Scan for the cell matching the given text and deliver its [x, y] coordinate at center. 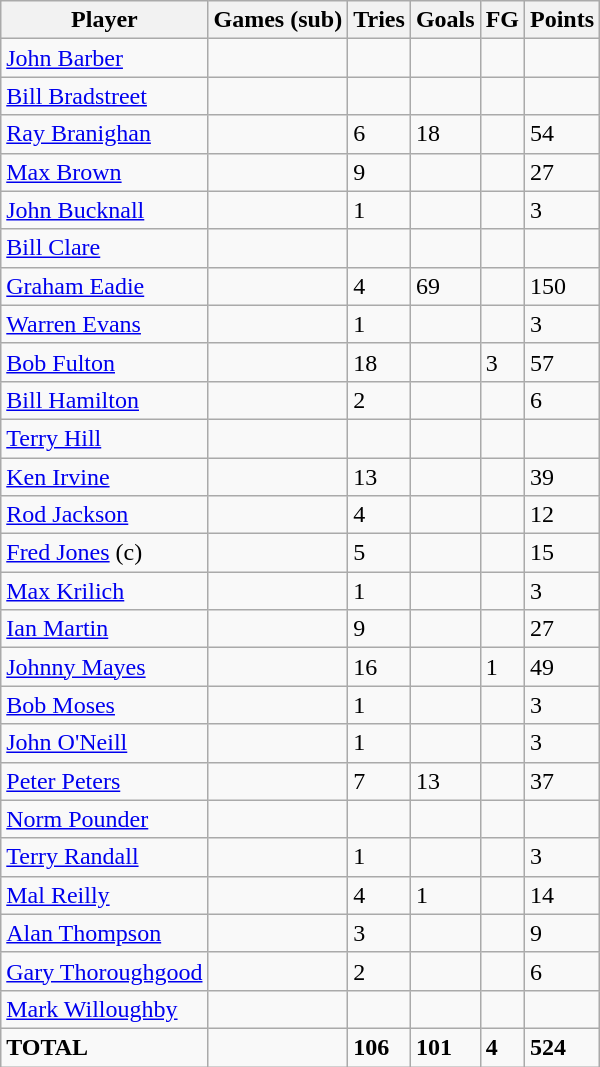
Terry Randall [104, 857]
Bill Bradstreet [104, 96]
John Barber [104, 58]
39 [562, 477]
150 [562, 286]
16 [380, 667]
5 [380, 553]
Alan Thompson [104, 933]
Johnny Mayes [104, 667]
Bill Clare [104, 248]
106 [380, 1047]
Bob Moses [104, 705]
57 [562, 362]
Terry Hill [104, 438]
524 [562, 1047]
Max Brown [104, 172]
Max Krilich [104, 591]
John Bucknall [104, 210]
Gary Thoroughgood [104, 971]
Games (sub) [278, 20]
Ray Branighan [104, 134]
Ian Martin [104, 629]
Rod Jackson [104, 515]
Tries [380, 20]
Bob Fulton [104, 362]
15 [562, 553]
7 [380, 781]
Points [562, 20]
Warren Evans [104, 324]
49 [562, 667]
Bill Hamilton [104, 400]
TOTAL [104, 1047]
Graham Eadie [104, 286]
Player [104, 20]
12 [562, 515]
Norm Pounder [104, 819]
14 [562, 895]
FG [502, 20]
Fred Jones (c) [104, 553]
Goals [445, 20]
54 [562, 134]
John O'Neill [104, 743]
69 [445, 286]
Peter Peters [104, 781]
101 [445, 1047]
Mal Reilly [104, 895]
Ken Irvine [104, 477]
37 [562, 781]
Mark Willoughby [104, 1009]
